For the text-containing cell, return its midpoint in [x, y] coordinate format. 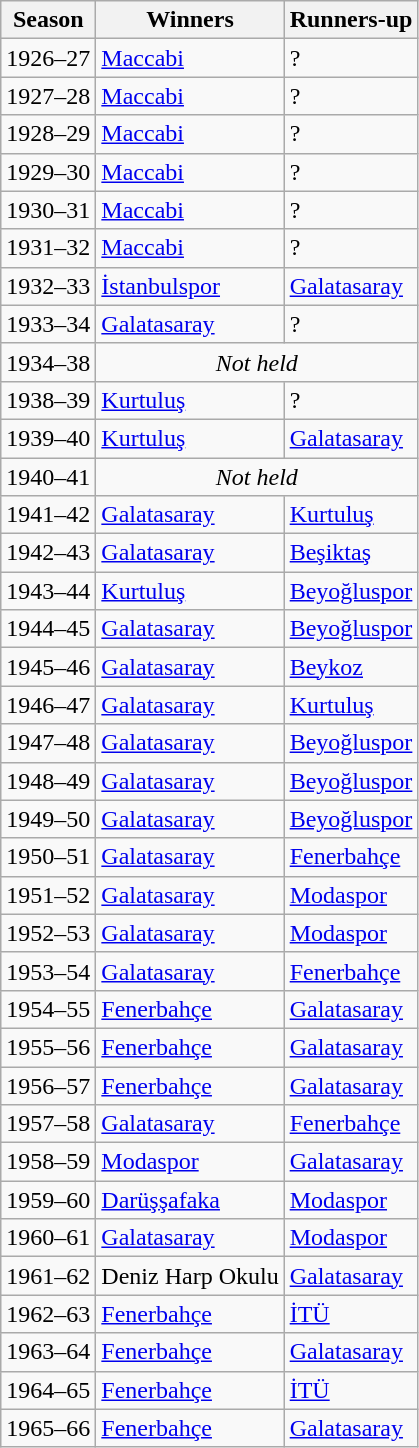
1960–61 [48, 1238]
1927–28 [48, 96]
1944–45 [48, 629]
1930–31 [48, 210]
1957–58 [48, 1124]
1939–40 [48, 438]
İstanbulspor [190, 286]
1955–56 [48, 1047]
1943–44 [48, 591]
1948–49 [48, 781]
Darüşşafaka [190, 1200]
1950–51 [48, 857]
1956–57 [48, 1085]
1946–47 [48, 705]
1951–52 [48, 895]
1949–50 [48, 819]
1963–64 [48, 1352]
1938–39 [48, 400]
1941–42 [48, 515]
1964–65 [48, 1390]
1940–41 [48, 477]
Beykoz [351, 667]
1932–33 [48, 286]
1942–43 [48, 553]
Winners [190, 20]
1965–66 [48, 1428]
1929–30 [48, 172]
1945–46 [48, 667]
Season [48, 20]
1953–54 [48, 971]
1947–48 [48, 743]
1959–60 [48, 1200]
1958–59 [48, 1162]
Deniz Harp Okulu [190, 1276]
1954–55 [48, 1009]
1933–34 [48, 324]
1934–38 [48, 362]
1928–29 [48, 134]
1962–63 [48, 1314]
Runners-up [351, 20]
1961–62 [48, 1276]
1931–32 [48, 248]
1952–53 [48, 933]
1926–27 [48, 58]
Beşiktaş [351, 553]
